Determine the [x, y] coordinate at the center of the cell enclosing the given text.  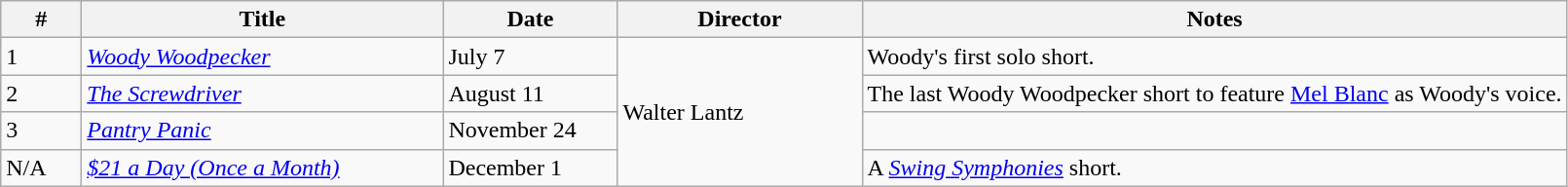
December 1 [530, 168]
2 [41, 93]
Woody Woodpecker [263, 56]
Walter Lantz [740, 112]
Notes [1214, 19]
N/A [41, 168]
August 11 [530, 93]
1 [41, 56]
The last Woody Woodpecker short to feature Mel Blanc as Woody's voice. [1214, 93]
3 [41, 131]
Pantry Panic [263, 131]
November 24 [530, 131]
$21 a Day (Once a Month) [263, 168]
# [41, 19]
Title [263, 19]
Woody's first solo short. [1214, 56]
A Swing Symphonies short. [1214, 168]
Director [740, 19]
Date [530, 19]
July 7 [530, 56]
The Screwdriver [263, 93]
